Provide the (X, Y) coordinate of the cell's center where the given text is located.  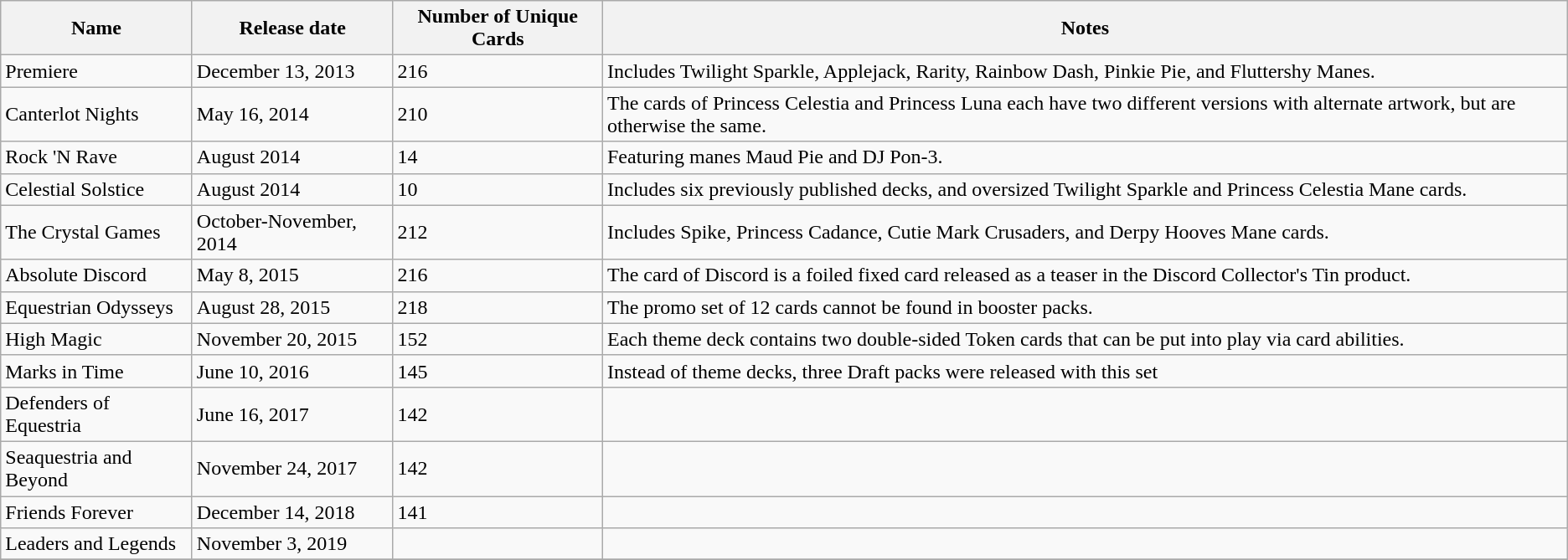
Includes Spike, Princess Cadance, Cutie Mark Crusaders, and Derpy Hooves Mane cards. (1085, 233)
141 (498, 511)
Name (97, 28)
Seaquestria and Beyond (97, 469)
December 14, 2018 (292, 511)
Each theme deck contains two double-sided Token cards that can be put into play via card abilities. (1085, 339)
Leaders and Legends (97, 544)
Friends Forever (97, 511)
Number of Unique Cards (498, 28)
Equestrian Odysseys (97, 307)
December 13, 2013 (292, 71)
Includes Twilight Sparkle, Applejack, Rarity, Rainbow Dash, Pinkie Pie, and Fluttershy Manes. (1085, 71)
152 (498, 339)
Featuring manes Maud Pie and DJ Pon-3. (1085, 157)
Defenders of Equestria (97, 414)
November 3, 2019 (292, 544)
Celestial Solstice (97, 189)
Absolute Discord (97, 275)
High Magic (97, 339)
May 8, 2015 (292, 275)
Includes six previously published decks, and oversized Twilight Sparkle and Princess Celestia Mane cards. (1085, 189)
May 16, 2014 (292, 114)
Premiere (97, 71)
Marks in Time (97, 371)
The card of Discord is a foiled fixed card released as a teaser in the Discord Collector's Tin product. (1085, 275)
The Crystal Games (97, 233)
10 (498, 189)
The promo set of 12 cards cannot be found in booster packs. (1085, 307)
November 24, 2017 (292, 469)
The cards of Princess Celestia and Princess Luna each have two different versions with alternate artwork, but are otherwise the same. (1085, 114)
Canterlot Nights (97, 114)
August 28, 2015 (292, 307)
Release date (292, 28)
October-November, 2014 (292, 233)
Rock 'N Rave (97, 157)
June 10, 2016 (292, 371)
145 (498, 371)
212 (498, 233)
November 20, 2015 (292, 339)
210 (498, 114)
June 16, 2017 (292, 414)
14 (498, 157)
Instead of theme decks, three Draft packs were released with this set (1085, 371)
218 (498, 307)
Notes (1085, 28)
